From the cell containing the given text, extract its center point as (X, Y) coordinate. 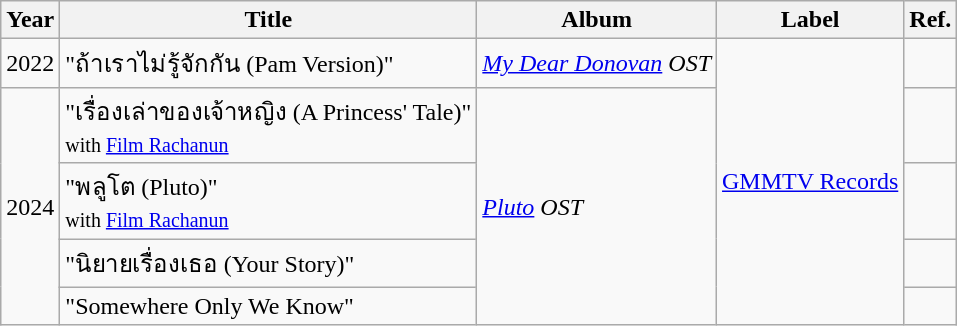
"นิยายเรื่องเธอ (Your Story)" (268, 262)
"ถ้าเราไม่รู้จักกัน (Pam Version)" (268, 64)
My Dear Donovan OST (597, 64)
"Somewhere Only We Know" (268, 306)
GMMTV Records (810, 182)
"เรื่องเล่าของเจ้าหญิง (A Princess' Tale)"with Film Rachanun (268, 125)
"พลูโต (Pluto)"with Film Rachanun (268, 201)
Year (30, 20)
Album (597, 20)
Label (810, 20)
2022 (30, 64)
Pluto OST (597, 206)
Title (268, 20)
Ref. (930, 20)
2024 (30, 206)
